Return (X, Y) of the center of cell containing provided text 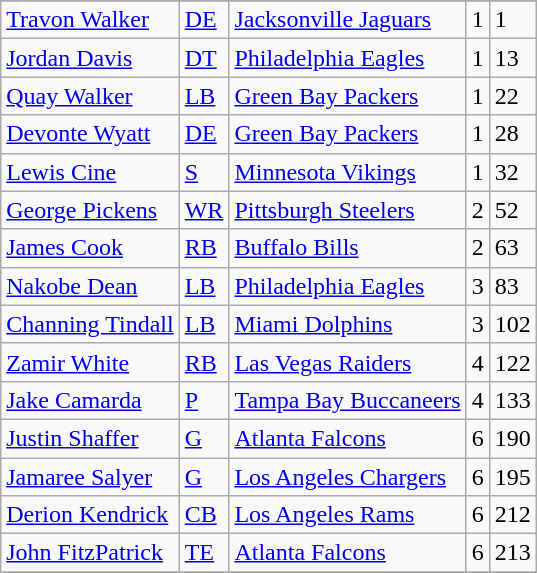
190 (512, 438)
Pittsburgh Steelers (348, 210)
James Cook (90, 248)
Las Vegas Raiders (348, 362)
Jacksonville Jaguars (348, 20)
Travon Walker (90, 20)
WR (204, 210)
32 (512, 172)
Justin Shaffer (90, 438)
John FitzPatrick (90, 553)
22 (512, 96)
Buffalo Bills (348, 248)
Derion Kendrick (90, 515)
102 (512, 324)
Minnesota Vikings (348, 172)
Jake Camarda (90, 400)
George Pickens (90, 210)
133 (512, 400)
13 (512, 58)
83 (512, 286)
Los Angeles Rams (348, 515)
Nakobe Dean (90, 286)
Lewis Cine (90, 172)
213 (512, 553)
Miami Dolphins (348, 324)
Devonte Wyatt (90, 134)
S (204, 172)
Zamir White (90, 362)
P (204, 400)
Channing Tindall (90, 324)
195 (512, 477)
52 (512, 210)
Jordan Davis (90, 58)
Los Angeles Chargers (348, 477)
DT (204, 58)
Jamaree Salyer (90, 477)
Quay Walker (90, 96)
Tampa Bay Buccaneers (348, 400)
TE (204, 553)
28 (512, 134)
CB (204, 515)
122 (512, 362)
212 (512, 515)
63 (512, 248)
